Capture the cell that displays the provided text and extract its (x, y) central coordinate. 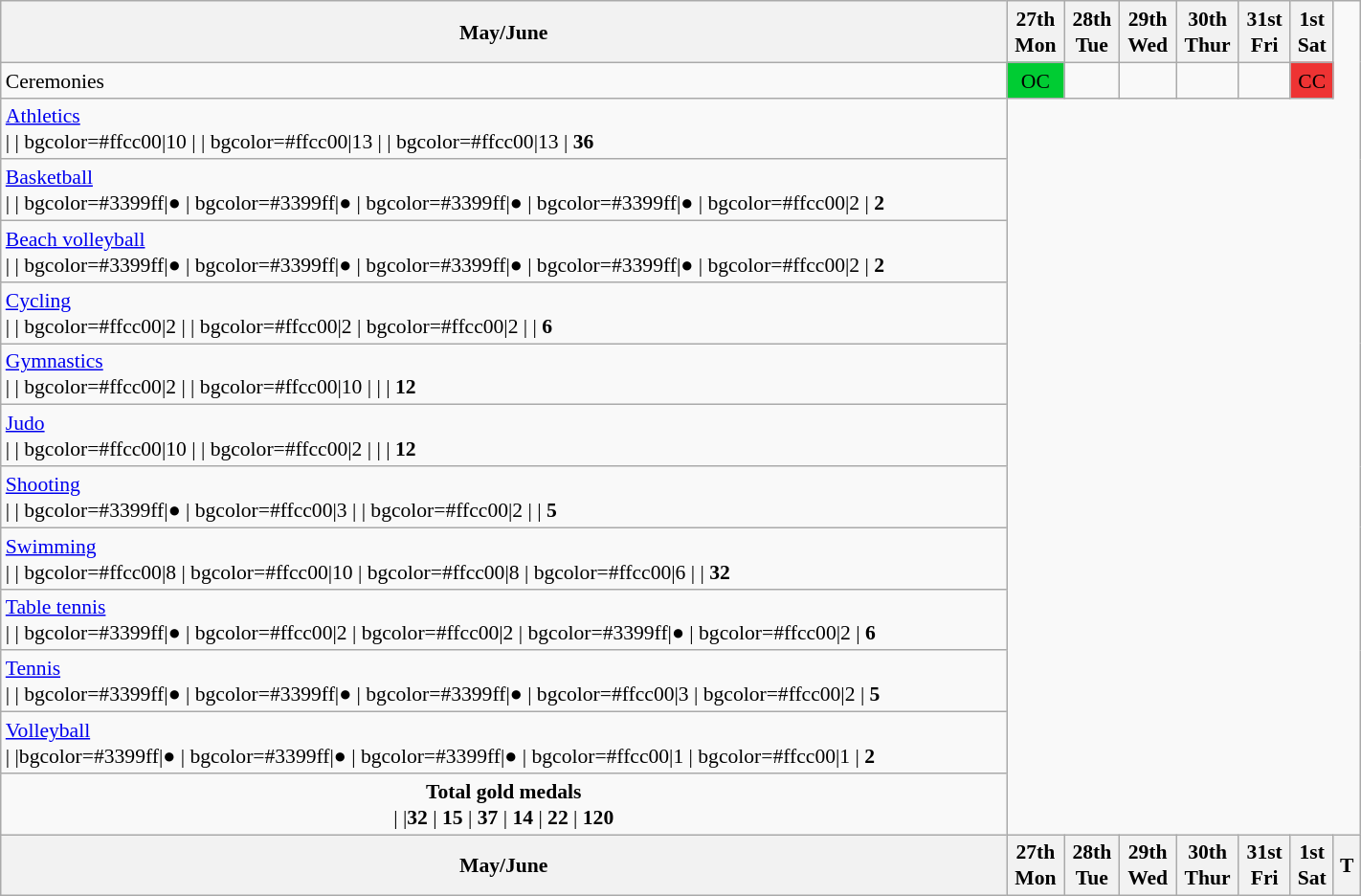
OC (1036, 80)
Cycling| | bgcolor=#ffcc00|2 | | bgcolor=#ffcc00|2 | bgcolor=#ffcc00|2 | | 6 (503, 312)
Ceremonies (503, 80)
Shooting| | bgcolor=#3399ff|● | bgcolor=#ffcc00|3 | | bgcolor=#ffcc00|2 | | 5 (503, 497)
Athletics| | bgcolor=#ffcc00|10 | | bgcolor=#ffcc00|13 | | bgcolor=#ffcc00|13 | 36 (503, 128)
Table tennis| | bgcolor=#3399ff|● | bgcolor=#ffcc00|2 | bgcolor=#ffcc00|2 | bgcolor=#3399ff|● | bgcolor=#ffcc00|2 | 6 (503, 619)
Total gold medals| |32 | 15 | 37 | 14 | 22 | 120 (503, 803)
CC (1311, 80)
Gymnastics| | bgcolor=#ffcc00|2 | | bgcolor=#ffcc00|10 | | | 12 (503, 373)
Volleyball| |bgcolor=#3399ff|● | bgcolor=#3399ff|● | bgcolor=#3399ff|● | bgcolor=#ffcc00|1 | bgcolor=#ffcc00|1 | 2 (503, 742)
Tennis| | bgcolor=#3399ff|● | bgcolor=#3399ff|● | bgcolor=#3399ff|● | bgcolor=#ffcc00|3 | bgcolor=#ffcc00|2 | 5 (503, 681)
Beach volleyball| | bgcolor=#3399ff|● | bgcolor=#3399ff|● | bgcolor=#3399ff|● | bgcolor=#3399ff|● | bgcolor=#ffcc00|2 | 2 (503, 251)
Basketball| | bgcolor=#3399ff|● | bgcolor=#3399ff|● | bgcolor=#3399ff|● | bgcolor=#3399ff|● | bgcolor=#ffcc00|2 | 2 (503, 190)
T (1347, 865)
Swimming| | bgcolor=#ffcc00|8 | bgcolor=#ffcc00|10 | bgcolor=#ffcc00|8 | bgcolor=#ffcc00|6 | | 32 (503, 558)
Judo| | bgcolor=#ffcc00|10 | | bgcolor=#ffcc00|2 | | | 12 (503, 436)
